Determine the (x, y) coordinate at the center of the cell enclosing the given text.  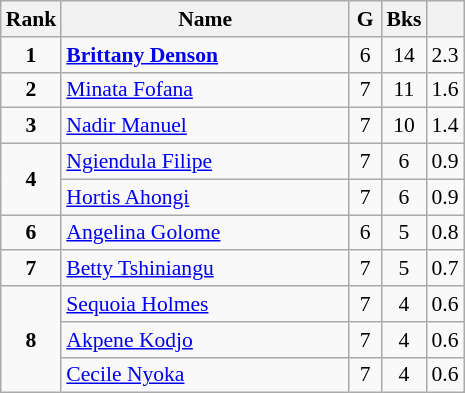
Ngiendula Filipe (205, 162)
Nadir Manuel (205, 126)
3 (32, 126)
Hortis Ahongi (205, 197)
2.3 (444, 55)
1 (32, 55)
8 (32, 340)
11 (404, 90)
0.7 (444, 269)
Cecile Nyoka (205, 375)
Brittany Denson (205, 55)
1.4 (444, 126)
Rank (32, 19)
Angelina Golome (205, 233)
1.6 (444, 90)
0.8 (444, 233)
Name (205, 19)
Sequoia Holmes (205, 304)
Akpene Kodjo (205, 340)
10 (404, 126)
2 (32, 90)
Betty Tshiniangu (205, 269)
Minata Fofana (205, 90)
14 (404, 55)
Bks (404, 19)
G (366, 19)
